Determine the (x, y) coordinate at the center of the cell enclosing the given text.  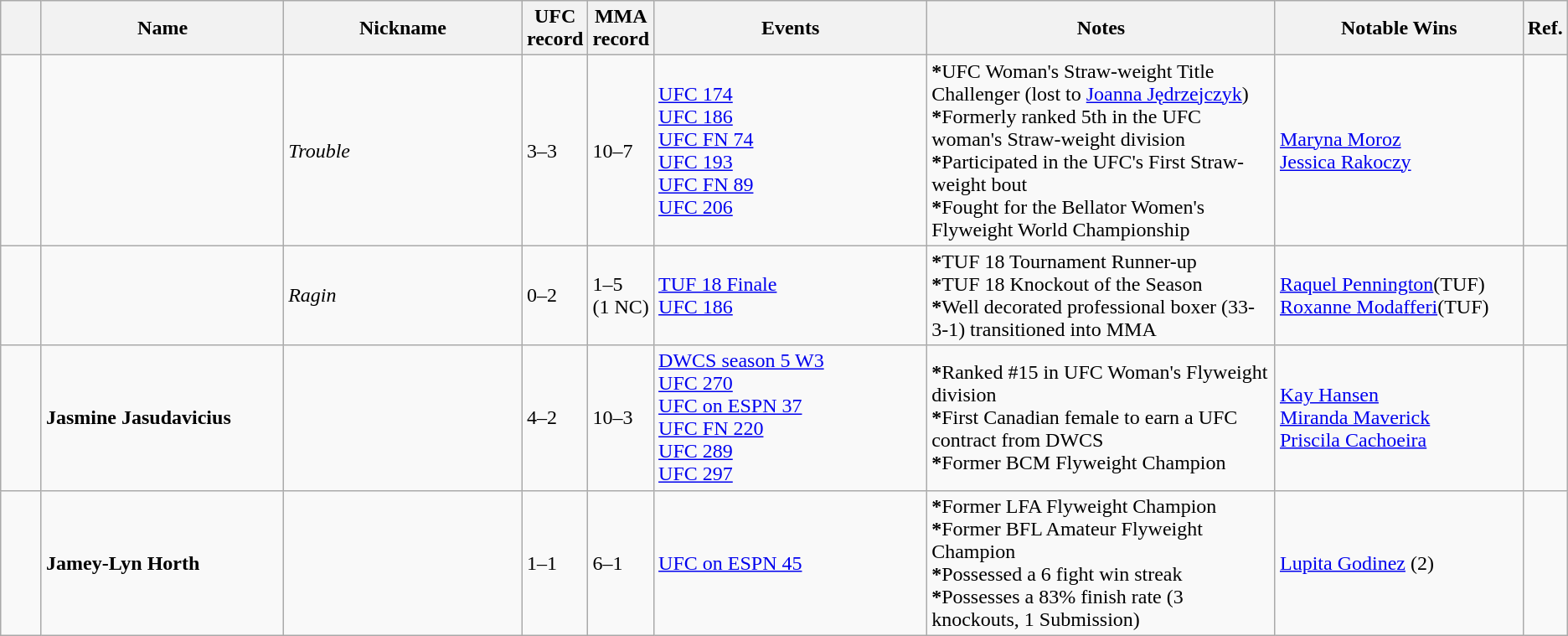
*TUF 18 Tournament Runner-up *TUF 18 Knockout of the Season *Well decorated professional boxer (33-3-1) transitioned into MMA (1101, 295)
MMA record (622, 28)
Name (162, 28)
Notable Wins (1399, 28)
UFC record (554, 28)
Jamey-Lyn Horth (162, 563)
10–7 (622, 151)
Events (791, 28)
UFC on ESPN 45 (791, 563)
Notes (1101, 28)
Maryna Moroz Jessica Rakoczy (1399, 151)
Kay Hansen Miranda Maverick Priscila Cachoeira (1399, 417)
4–2 (554, 417)
TUF 18 Finale UFC 186 (791, 295)
Trouble (404, 151)
1–5 (1 NC) (622, 295)
UFC 174 UFC 186 UFC FN 74 UFC 193 UFC FN 89 UFC 206 (791, 151)
10–3 (622, 417)
0–2 (554, 295)
Jasmine Jasudavicius (162, 417)
1–1 (554, 563)
3–3 (554, 151)
DWCS season 5 W3 UFC 270 UFC on ESPN 37 UFC FN 220 UFC 289 UFC 297 (791, 417)
Lupita Godinez (2) (1399, 563)
Raquel Pennington(TUF) Roxanne Modafferi(TUF) (1399, 295)
Nickname (404, 28)
Ragin (404, 295)
Ref. (1545, 28)
6–1 (622, 563)
*Ranked #15 in UFC Woman's Flyweight division*First Canadian female to earn a UFC contract from DWCS *Former BCM Flyweight Champion (1101, 417)
